Locate the cell with the specified text and output its (x, y) center coordinate. 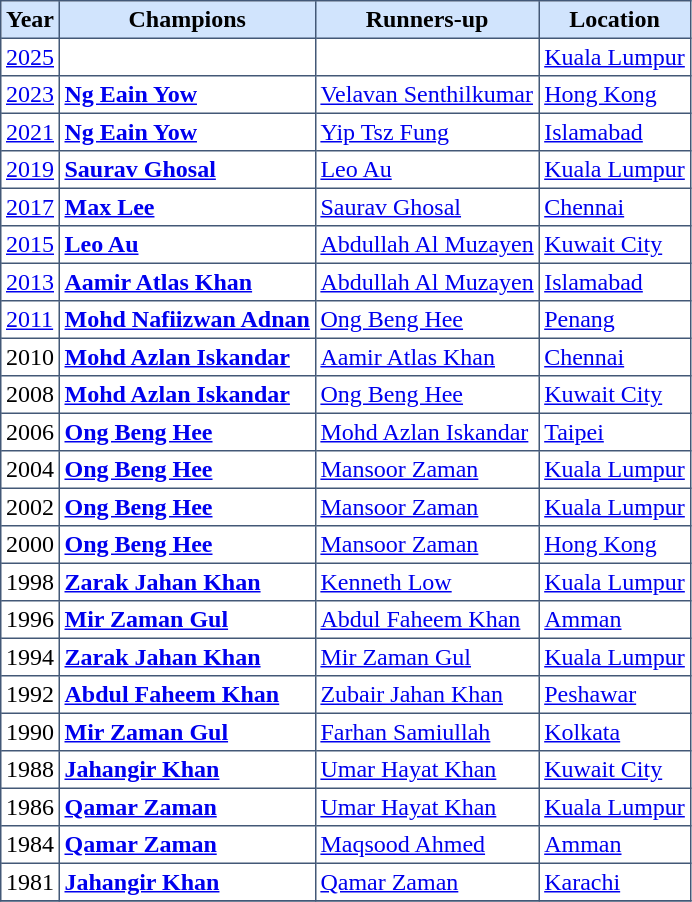
1998 (30, 582)
1994 (30, 657)
1990 (30, 732)
Zubair Jahan Khan (427, 695)
1988 (30, 770)
Maqsood Ahmed (427, 845)
2023 (30, 95)
Kenneth Low (427, 582)
1986 (30, 807)
2008 (30, 395)
2015 (30, 245)
2011 (30, 320)
1996 (30, 620)
Mohd Nafiizwan Adnan (187, 320)
Peshawar (614, 695)
Taipei (614, 432)
1981 (30, 882)
2010 (30, 357)
2013 (30, 282)
Penang (614, 320)
Max Lee (187, 207)
Champions (187, 20)
2000 (30, 545)
Runners-up (427, 20)
Velavan Senthilkumar (427, 95)
1984 (30, 845)
2004 (30, 470)
2021 (30, 132)
2025 (30, 57)
1992 (30, 695)
2006 (30, 432)
Kolkata (614, 732)
Farhan Samiullah (427, 732)
Location (614, 20)
2002 (30, 507)
Yip Tsz Fung (427, 132)
2017 (30, 207)
Karachi (614, 882)
Year (30, 20)
2019 (30, 170)
